For the text-containing cell, return its midpoint in (x, y) coordinate format. 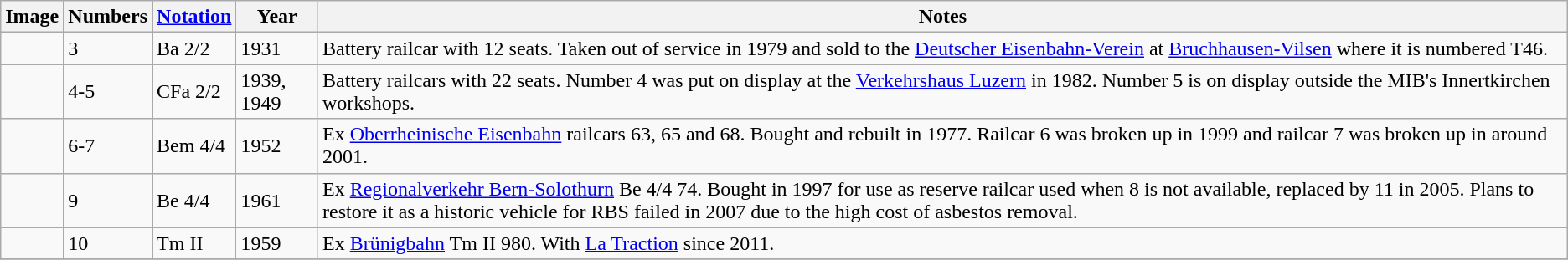
Ex Brünigbahn Tm II 980. With La Traction since 2011. (942, 243)
1939, 1949 (277, 92)
6-7 (108, 145)
Numbers (108, 17)
1952 (277, 145)
Be 4/4 (194, 201)
Image (32, 17)
4-5 (108, 92)
Bem 4/4 (194, 145)
1931 (277, 48)
CFa 2/2 (194, 92)
Tm II (194, 243)
1959 (277, 243)
Ba 2/2 (194, 48)
10 (108, 243)
Year (277, 17)
9 (108, 201)
1961 (277, 201)
Notation (194, 17)
3 (108, 48)
Notes (942, 17)
